Output the (x, y) coordinate of the center of the cell containing the given text.  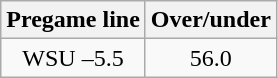
Over/under (210, 20)
Pregame line (74, 20)
56.0 (210, 58)
WSU –5.5 (74, 58)
